Find where the given text appears and provide that cell's center as [x, y] coordinate. 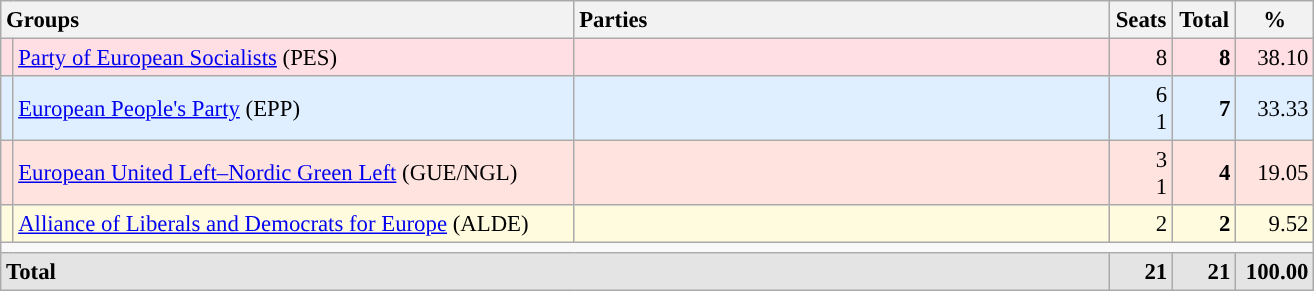
Party of European Socialists (PES) [294, 58]
Groups [288, 20]
Seats [1140, 20]
31 [1140, 174]
9.52 [1275, 224]
61 [1140, 108]
4 [1204, 174]
33.33 [1275, 108]
7 [1204, 108]
European People's Party (EPP) [294, 108]
19.05 [1275, 174]
% [1275, 20]
38.10 [1275, 58]
Parties [842, 20]
European United Left–Nordic Green Left (GUE/NGL) [294, 174]
Alliance of Liberals and Democrats for Europe (ALDE) [294, 224]
Total [1204, 20]
